Identify which cell holds the provided text, then report its (X, Y) central coordinate. 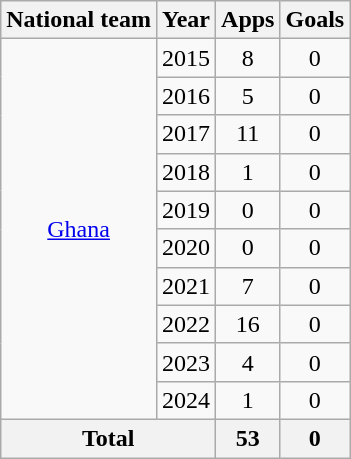
National team (79, 20)
2016 (186, 96)
Ghana (79, 230)
11 (248, 134)
53 (248, 438)
7 (248, 286)
2015 (186, 58)
4 (248, 362)
5 (248, 96)
2023 (186, 362)
2021 (186, 286)
2017 (186, 134)
2019 (186, 210)
2020 (186, 248)
Year (186, 20)
8 (248, 58)
Apps (248, 20)
2018 (186, 172)
Total (108, 438)
2024 (186, 400)
Goals (315, 20)
2022 (186, 324)
16 (248, 324)
